Output the [x, y] coordinate of the center of the cell containing the given text.  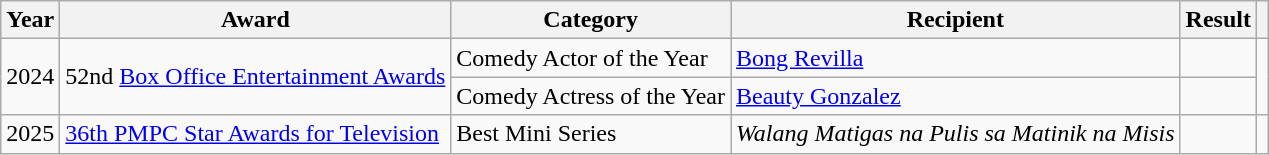
Best Mini Series [591, 134]
2024 [30, 77]
Category [591, 20]
Comedy Actor of the Year [591, 58]
Award [256, 20]
Beauty Gonzalez [956, 96]
2025 [30, 134]
Result [1218, 20]
Recipient [956, 20]
Walang Matigas na Pulis sa Matinik na Misis [956, 134]
Year [30, 20]
52nd Box Office Entertainment Awards [256, 77]
36th PMPC Star Awards for Television [256, 134]
Bong Revilla [956, 58]
Comedy Actress of the Year [591, 96]
